Search for the cell housing the specified text and yield its (X, Y) center coordinate. 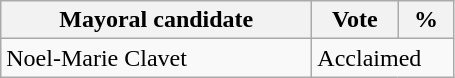
Mayoral candidate (156, 20)
Noel-Marie Clavet (156, 58)
% (426, 20)
Vote (355, 20)
Acclaimed (383, 58)
